Output the [x, y] coordinate of the center of the cell containing the given text.  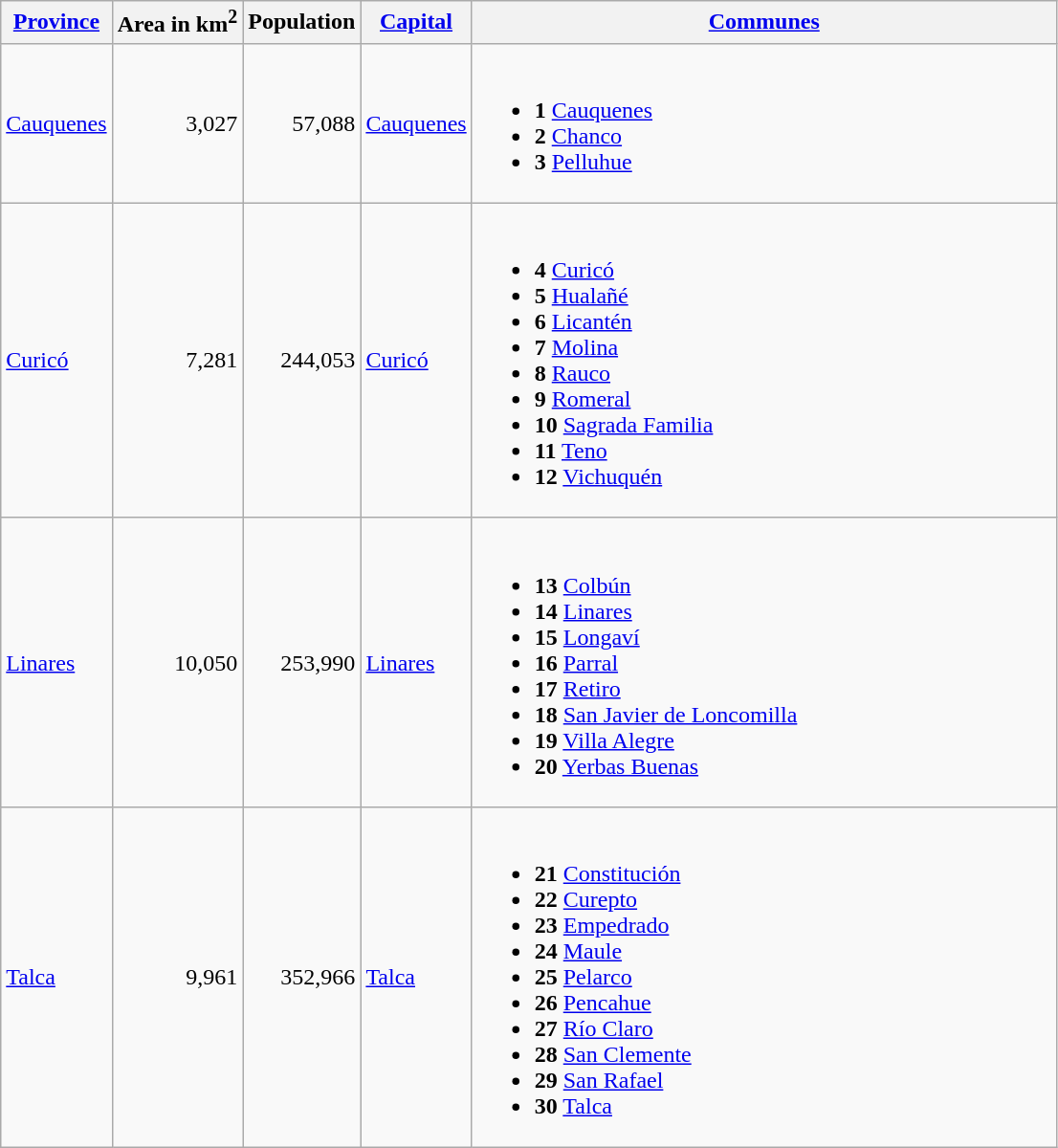
1 Cauquenes2 Chanco3 Pelluhue [763, 122]
21 Constitución22 Curepto23 Empedrado24 Maule25 Pelarco26 Pencahue27 Río Claro28 San Clemente29 San Rafael30 Talca [763, 977]
7,281 [178, 360]
9,961 [178, 977]
Area in km2 [178, 23]
Population [302, 23]
10,050 [178, 662]
Capital [416, 23]
Communes [763, 23]
352,966 [302, 977]
3,027 [178, 122]
4 Curicó5 Hualañé6 Licantén7 Molina8 Rauco9 Romeral10 Sagrada Familia11 Teno12 Vichuquén [763, 360]
57,088 [302, 122]
Province [56, 23]
13 Colbún14 Linares15 Longaví16 Parral17 Retiro18 San Javier de Loncomilla19 Villa Alegre20 Yerbas Buenas [763, 662]
244,053 [302, 360]
253,990 [302, 662]
